Detect which cell encompasses the target text, then output its (X, Y) center coordinate. 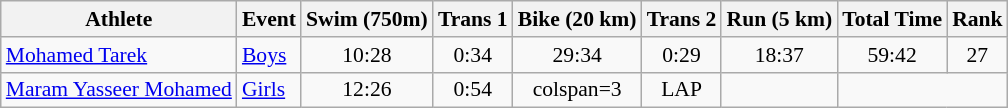
10:28 (367, 55)
Athlete (119, 19)
18:37 (779, 55)
Trans 2 (682, 19)
Mohamed Tarek (119, 55)
Run (5 km) (779, 19)
0:54 (473, 90)
LAP (682, 90)
Bike (20 km) (578, 19)
Maram Yasseer Mohamed (119, 90)
colspan=3 (578, 90)
27 (978, 55)
29:34 (578, 55)
Event (269, 19)
Total Time (892, 19)
Trans 1 (473, 19)
59:42 (892, 55)
0:29 (682, 55)
Boys (269, 55)
0:34 (473, 55)
Swim (750m) (367, 19)
Rank (978, 19)
12:26 (367, 90)
Girls (269, 90)
